Detect which cell encompasses the target text, then output its (x, y) center coordinate. 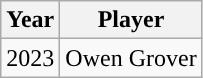
Year (30, 20)
2023 (30, 58)
Owen Grover (131, 58)
Player (131, 20)
